Search for the cell housing the specified text and yield its (x, y) center coordinate. 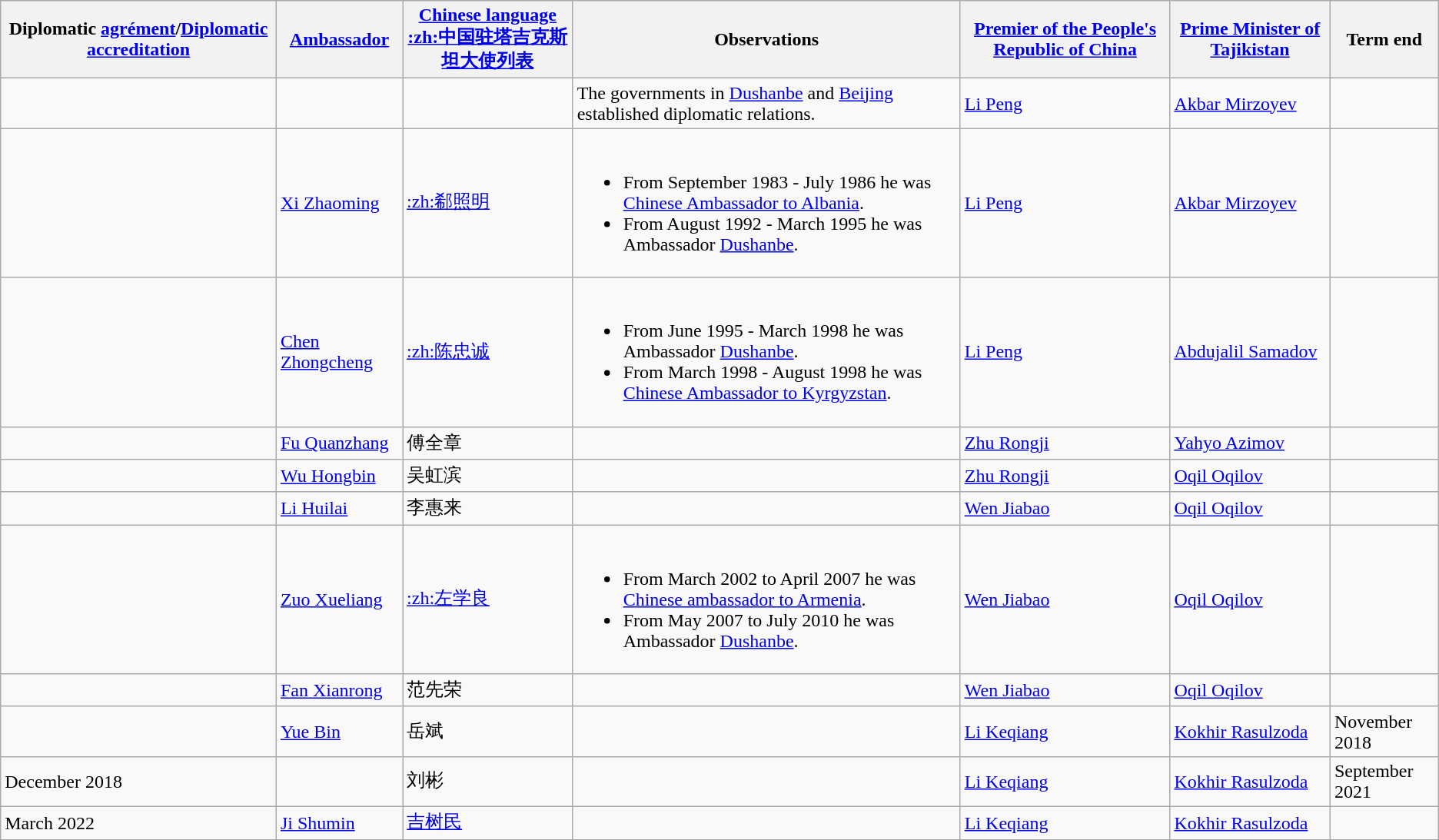
刘彬 (488, 781)
:zh:左学良 (488, 599)
傅全章 (488, 443)
:zh:陈忠诚 (488, 352)
From June 1995 - March 1998 he was Ambassador Dushanbe.From March 1998 - August 1998 he was Chinese Ambassador to Kyrgyzstan. (766, 352)
吴虹滨 (488, 476)
Yue Bin (339, 732)
September 2021 (1384, 781)
Chen Zhongcheng (339, 352)
Zuo Xueliang (339, 599)
November 2018 (1384, 732)
Ji Shumin (339, 822)
Li Huilai (339, 509)
The governments in Dushanbe and Beijing established diplomatic relations. (766, 103)
Premier of the People's Republic of China (1065, 40)
岳斌 (488, 732)
Wu Hongbin (339, 476)
Abdujalil Samadov (1250, 352)
From March 2002 to April 2007 he was Chinese ambassador to Armenia.From May 2007 to July 2010 he was Ambassador Dushanbe. (766, 599)
December 2018 (138, 781)
范先荣 (488, 690)
Prime Minister of Tajikistan (1250, 40)
Yahyo Azimov (1250, 443)
Observations (766, 40)
:zh:郗照明 (488, 203)
Fan Xianrong (339, 690)
Chinese language:zh:中国驻塔吉克斯坦大使列表 (488, 40)
March 2022 (138, 822)
Ambassador (339, 40)
Diplomatic agrément/Diplomatic accreditation (138, 40)
Term end (1384, 40)
From September 1983 - July 1986 he was Chinese Ambassador to Albania.From August 1992 - March 1995 he was Ambassador Dushanbe. (766, 203)
Xi Zhaoming (339, 203)
李惠来 (488, 509)
Fu Quanzhang (339, 443)
吉树民 (488, 822)
